Determine the (x, y) coordinate at the center of the cell enclosing the given text.  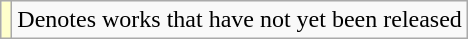
Denotes works that have not yet been released (240, 20)
